Find where the given text appears and provide that cell's center as (x, y) coordinate. 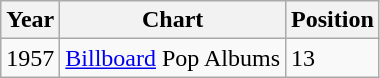
1957 (30, 58)
Billboard Pop Albums (173, 58)
Chart (173, 20)
Year (30, 20)
13 (333, 58)
Position (333, 20)
